Pinpoint the cell where the given text exists, returning its [X, Y] midpoint coordinate. 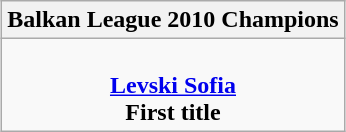
Levski SofiaFirst title [173, 85]
Balkan League 2010 Champions [173, 20]
